Locate the cell with the specified text and output its (X, Y) center coordinate. 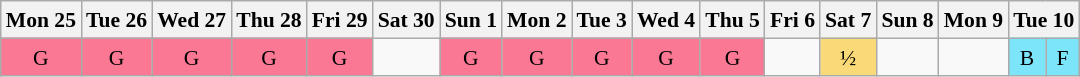
Mon 9 (974, 20)
Tue 10 (1044, 20)
Thu 28 (269, 20)
Fri 6 (792, 20)
Sat 7 (848, 20)
Mon 25 (41, 20)
F (1063, 56)
Tue 26 (116, 20)
Tue 3 (602, 20)
Mon 2 (536, 20)
B (1026, 56)
Fri 29 (340, 20)
½ (848, 56)
Thu 5 (732, 20)
Wed 27 (192, 20)
Sun 8 (907, 20)
Sun 1 (471, 20)
Wed 4 (666, 20)
Sat 30 (406, 20)
